From the cell containing the given text, extract its center point as (x, y) coordinate. 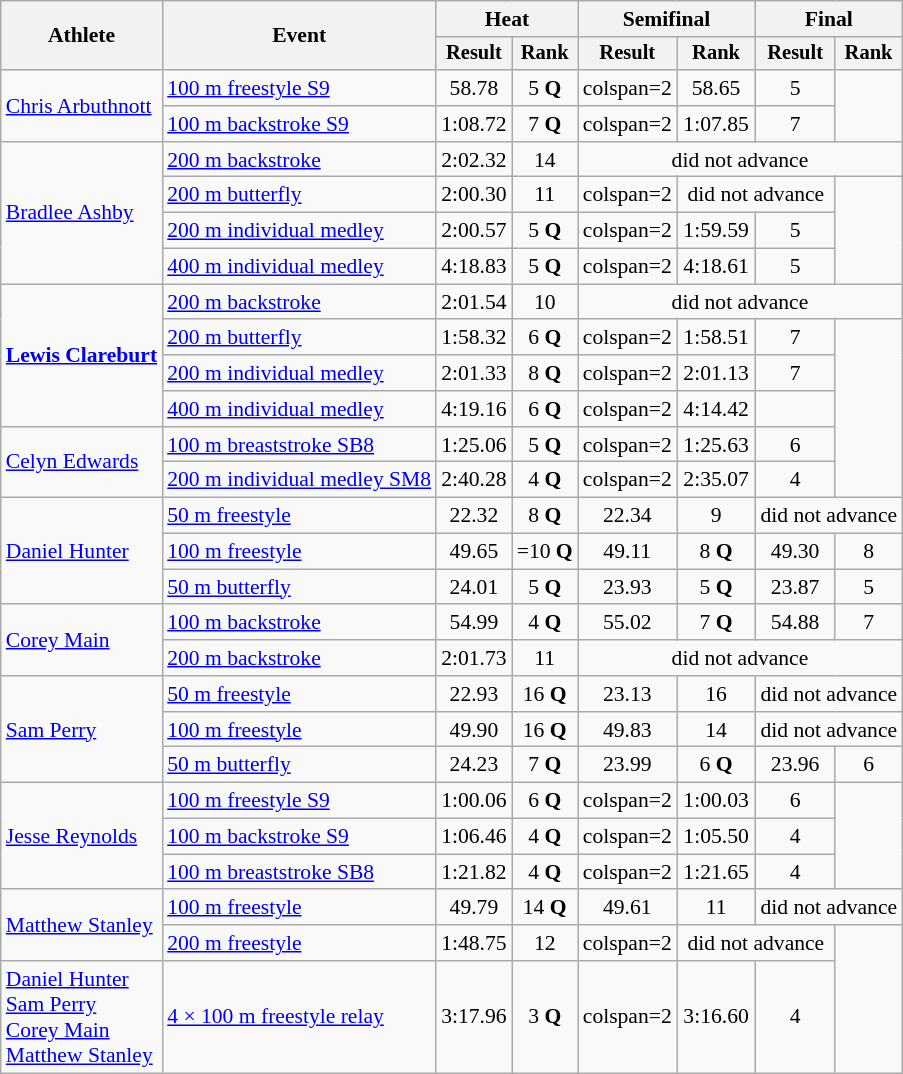
23.87 (795, 587)
2:35.07 (716, 480)
Sam Perry (82, 730)
2:00.57 (474, 231)
4:18.61 (716, 267)
Heat (507, 19)
49.65 (474, 552)
200 m freestyle (299, 943)
4:14.42 (716, 409)
1:00.03 (716, 801)
Celyn Edwards (82, 462)
3 Q (545, 1017)
Event (299, 36)
=10 Q (545, 552)
1:08.72 (474, 124)
12 (545, 943)
23.13 (628, 694)
100 m backstroke (299, 623)
9 (716, 516)
2:00.30 (474, 195)
58.65 (716, 88)
2:01.33 (474, 373)
4 × 100 m freestyle relay (299, 1017)
49.90 (474, 730)
Lewis Clareburt (82, 355)
49.79 (474, 908)
Final (828, 19)
23.96 (795, 765)
Daniel HunterSam PerryCorey MainMatthew Stanley (82, 1017)
22.34 (628, 516)
Semifinal (667, 19)
49.61 (628, 908)
10 (545, 302)
3:17.96 (474, 1017)
8 (868, 552)
1:00.06 (474, 801)
Jesse Reynolds (82, 836)
49.83 (628, 730)
4:18.83 (474, 267)
49.11 (628, 552)
2:40.28 (474, 480)
1:07.85 (716, 124)
Daniel Hunter (82, 552)
1:59.59 (716, 231)
16 (716, 694)
1:58.32 (474, 338)
49.30 (795, 552)
Chris Arbuthnott (82, 106)
1:06.46 (474, 837)
1:21.82 (474, 872)
2:01.73 (474, 658)
2:01.13 (716, 373)
24.23 (474, 765)
22.32 (474, 516)
1:25.06 (474, 445)
24.01 (474, 587)
54.88 (795, 623)
1:25.63 (716, 445)
Matthew Stanley (82, 926)
200 m individual medley SM8 (299, 480)
3:16.60 (716, 1017)
Corey Main (82, 640)
4:19.16 (474, 409)
58.78 (474, 88)
23.99 (628, 765)
Bradlee Ashby (82, 213)
1:21.65 (716, 872)
1:05.50 (716, 837)
54.99 (474, 623)
2:01.54 (474, 302)
1:58.51 (716, 338)
Athlete (82, 36)
55.02 (628, 623)
2:02.32 (474, 160)
14 Q (545, 908)
23.93 (628, 587)
22.93 (474, 694)
1:48.75 (474, 943)
